From the cell containing the given text, extract its center point as (x, y) coordinate. 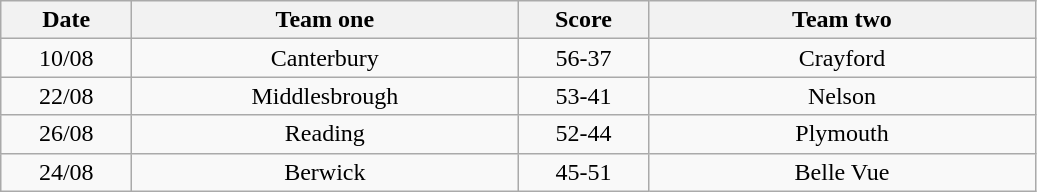
24/08 (66, 172)
Date (66, 20)
10/08 (66, 58)
22/08 (66, 96)
53-41 (584, 96)
Team one (325, 20)
45-51 (584, 172)
Middlesbrough (325, 96)
Plymouth (842, 134)
Nelson (842, 96)
56-37 (584, 58)
Berwick (325, 172)
Score (584, 20)
52-44 (584, 134)
Crayford (842, 58)
Team two (842, 20)
Belle Vue (842, 172)
Canterbury (325, 58)
Reading (325, 134)
26/08 (66, 134)
